For the text-containing cell, return its midpoint in (X, Y) coordinate format. 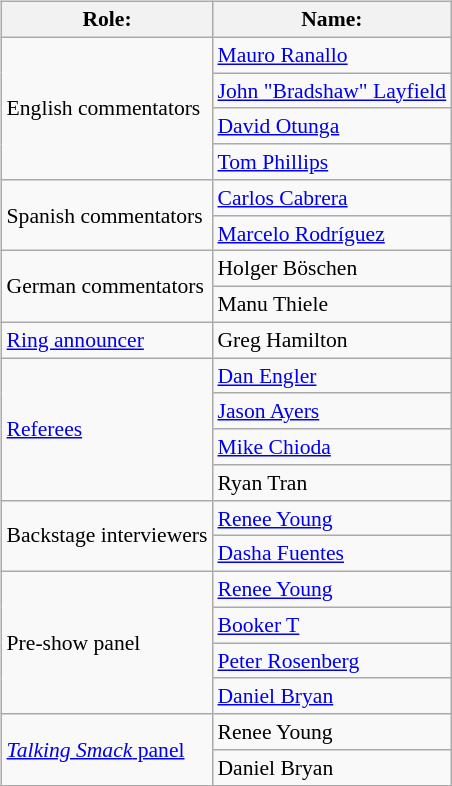
Marcelo Rodríguez (332, 233)
Pre-show panel (108, 643)
Manu Thiele (332, 305)
Spanish commentators (108, 216)
Dasha Fuentes (332, 554)
Peter Rosenberg (332, 661)
Tom Phillips (332, 162)
Referees (108, 429)
Mike Chioda (332, 447)
Jason Ayers (332, 411)
Holger Böschen (332, 269)
Greg Hamilton (332, 340)
Carlos Cabrera (332, 198)
Role: (108, 20)
Dan Engler (332, 376)
Ring announcer (108, 340)
German commentators (108, 286)
John "Bradshaw" Layfield (332, 91)
David Otunga (332, 126)
Talking Smack panel (108, 750)
English commentators (108, 108)
Backstage interviewers (108, 536)
Ryan Tran (332, 483)
Booker T (332, 625)
Mauro Ranallo (332, 55)
Name: (332, 20)
